Locate the cell with the specified text and output its (X, Y) center coordinate. 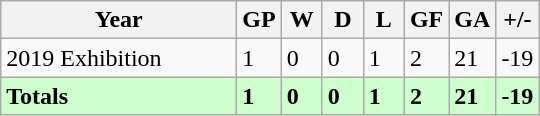
W (302, 20)
GP (259, 20)
Year (119, 20)
Totals (119, 96)
GF (426, 20)
+/- (518, 20)
GA (472, 20)
2019 Exhibition (119, 58)
D (342, 20)
L (384, 20)
